Return [X, Y] of the center of cell containing provided text 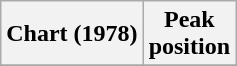
Peakposition [189, 34]
Chart (1978) [72, 34]
